Extract the [X, Y] coordinate from the center of the cell holding the provided text.  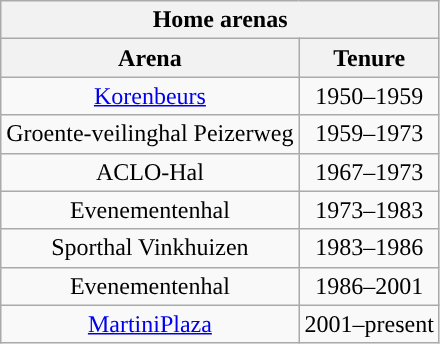
MartiniPlaza [150, 324]
Arena [150, 58]
1983–1986 [369, 248]
1967–1973 [369, 172]
1973–1983 [369, 210]
2001–present [369, 324]
Groente-veilinghal Peizerweg [150, 134]
1986–2001 [369, 286]
Sporthal Vinkhuizen [150, 248]
Korenbeurs [150, 96]
1950–1959 [369, 96]
Tenure [369, 58]
Home arenas [220, 20]
1959–1973 [369, 134]
ACLO-Hal [150, 172]
